Capture the cell that displays the provided text and extract its [X, Y] central coordinate. 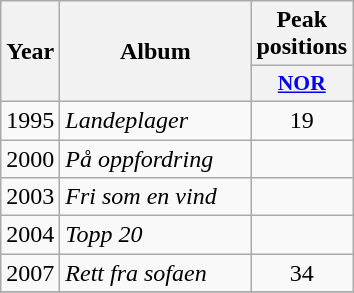
19 [302, 120]
2004 [30, 235]
På oppfordring [156, 159]
Fri som en vind [156, 197]
Year [30, 52]
34 [302, 273]
Topp 20 [156, 235]
2007 [30, 273]
2000 [30, 159]
Rett fra sofaen [156, 273]
Album [156, 52]
Landeplager [156, 120]
2003 [30, 197]
NOR [302, 84]
Peak positions [302, 34]
1995 [30, 120]
